Detect which cell encompasses the target text, then output its [X, Y] center coordinate. 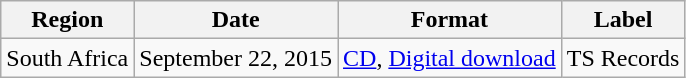
CD, Digital download [450, 58]
Region [68, 20]
September 22, 2015 [236, 58]
TS Records [623, 58]
Date [236, 20]
South Africa [68, 58]
Format [450, 20]
Label [623, 20]
